Search for the cell housing the specified text and yield its (X, Y) center coordinate. 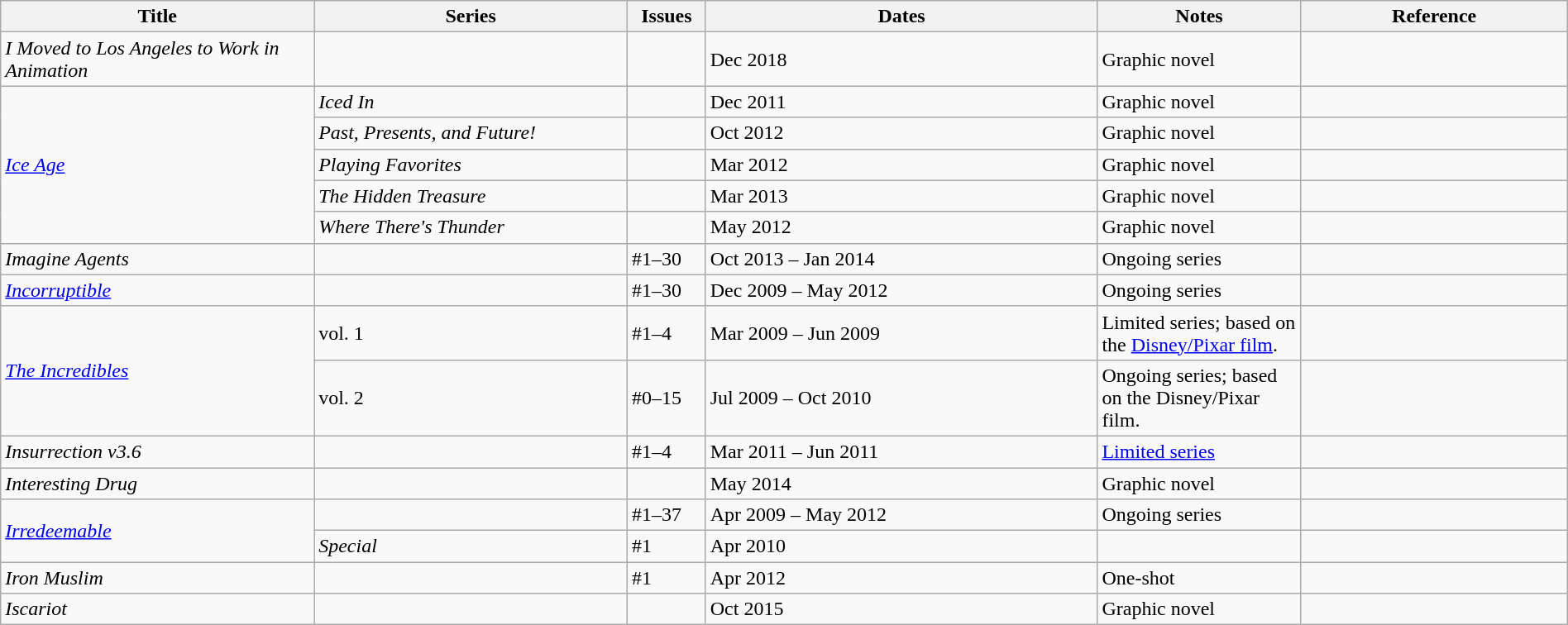
May 2014 (901, 484)
vol. 2 (471, 398)
Dec 2009 – May 2012 (901, 290)
Title (157, 17)
The Hidden Treasure (471, 196)
Past, Presents, and Future! (471, 133)
Insurrection v3.6 (157, 451)
#0–15 (667, 398)
Series (471, 17)
Mar 2012 (901, 165)
Limited series; based on the Disney/Pixar film. (1199, 332)
Notes (1199, 17)
Dates (901, 17)
Oct 2015 (901, 609)
Imagine Agents (157, 259)
Dec 2018 (901, 60)
Incorruptible (157, 290)
Ongoing series; based on the Disney/Pixar film. (1199, 398)
Apr 2009 – May 2012 (901, 515)
I Moved to Los Angeles to Work in Animation (157, 60)
Special (471, 546)
May 2012 (901, 227)
Apr 2010 (901, 546)
Iced In (471, 102)
Mar 2009 – Jun 2009 (901, 332)
#1–37 (667, 515)
Mar 2013 (901, 196)
One-shot (1199, 578)
Mar 2011 – Jun 2011 (901, 451)
Issues (667, 17)
Iscariot (157, 609)
Oct 2013 – Jan 2014 (901, 259)
Dec 2011 (901, 102)
Reference (1434, 17)
Where There's Thunder (471, 227)
The Incredibles (157, 370)
Jul 2009 – Oct 2010 (901, 398)
Playing Favorites (471, 165)
Apr 2012 (901, 578)
Ice Age (157, 165)
Oct 2012 (901, 133)
Limited series (1199, 451)
Iron Muslim (157, 578)
vol. 1 (471, 332)
Interesting Drug (157, 484)
Irredeemable (157, 531)
